Return the [X, Y] coordinate for the center point of the cell that contains the specified text.  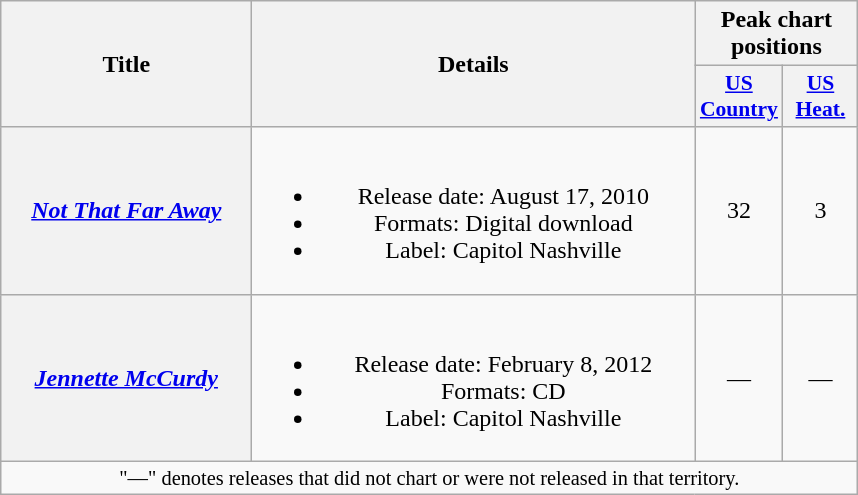
Peak chart positions [776, 34]
"—" denotes releases that did not chart or were not released in that territory. [430, 478]
USHeat. [820, 96]
3 [820, 210]
Release date: February 8, 2012Formats: CDLabel: Capitol Nashville [474, 378]
Jennette McCurdy [126, 378]
Details [474, 64]
32 [739, 210]
Not That Far Away [126, 210]
USCountry [739, 96]
Title [126, 64]
Release date: August 17, 2010Formats: Digital downloadLabel: Capitol Nashville [474, 210]
